Return the [X, Y] coordinate for the center point of the cell that contains the specified text.  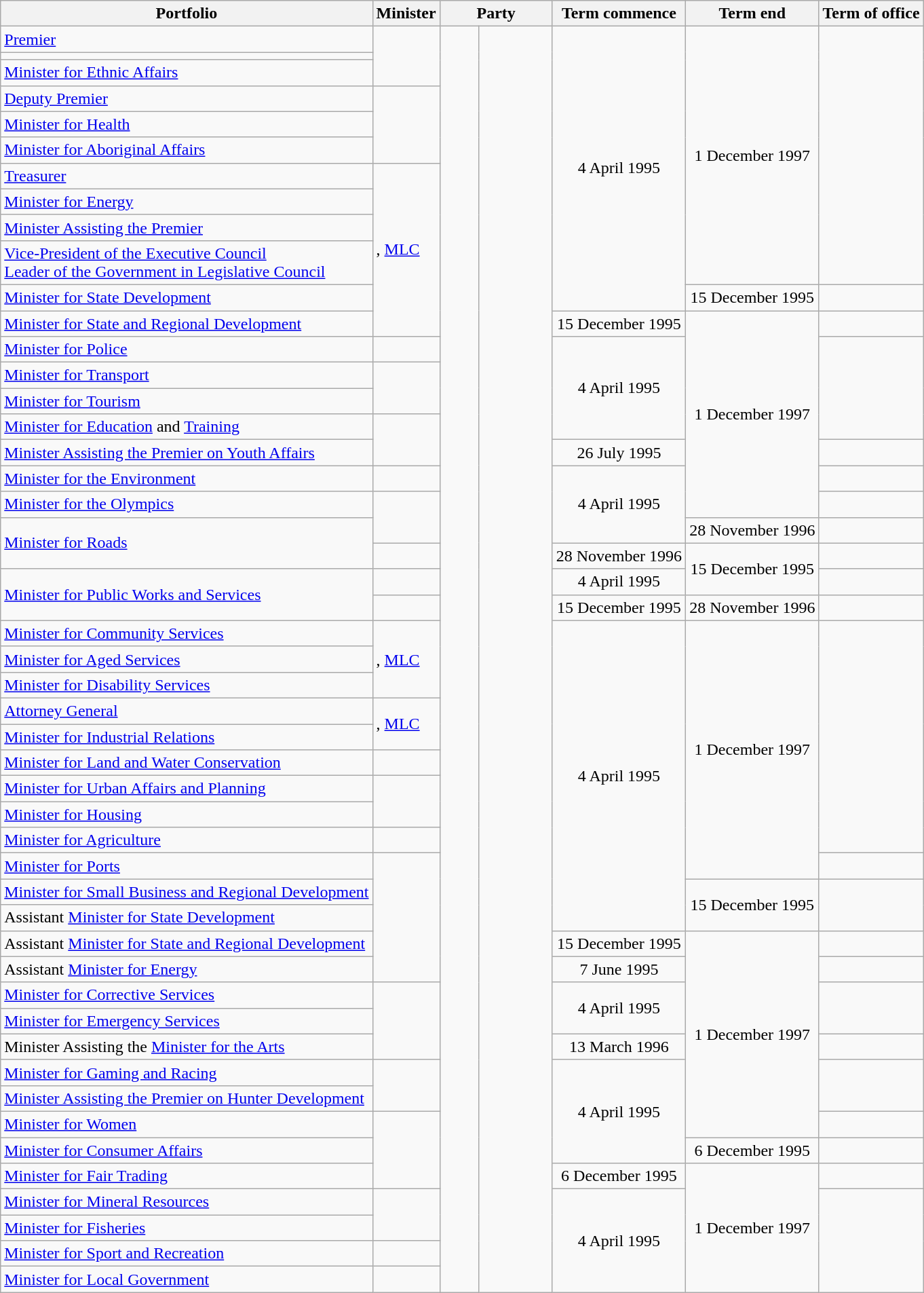
Minister for Health [187, 124]
7 June 1995 [619, 969]
Minister for Aboriginal Affairs [187, 150]
Minister for Small Business and Regional Development [187, 892]
Minister for Ethnic Affairs [187, 73]
Minister for the Environment [187, 479]
Minister for State Development [187, 297]
Minister for Fair Trading [187, 1176]
Minister for Energy [187, 202]
Portfolio [187, 14]
Assistant Minister for State Development [187, 918]
Minister for Emergency Services [187, 1021]
Minister for Police [187, 350]
Minister for Public Works and Services [187, 595]
Treasurer [187, 176]
Minister for Fisheries [187, 1228]
Minister Assisting the Minister for the Arts [187, 1047]
Minister for Disability Services [187, 685]
Minister Assisting the Premier [187, 227]
Minister for Local Government [187, 1279]
Term end [752, 14]
Minister for Urban Affairs and Planning [187, 789]
Minister Assisting the Premier on Youth Affairs [187, 453]
Vice-President of the Executive CouncilLeader of the Government in Legislative Council [187, 262]
Minister for Tourism [187, 401]
Party [496, 14]
Minister for Industrial Relations [187, 736]
Minister for Ports [187, 866]
Minister for Gaming and Racing [187, 1072]
Term commence [619, 14]
26 July 1995 [619, 453]
13 March 1996 [619, 1047]
Minister for Corrective Services [187, 995]
Minister Assisting the Premier on Hunter Development [187, 1098]
Assistant Minister for State and Regional Development [187, 943]
Minister for Women [187, 1124]
Minister for Consumer Affairs [187, 1150]
Minister for Land and Water Conservation [187, 763]
Attorney General [187, 711]
Minister for Housing [187, 814]
Minister for Aged Services [187, 659]
Minister for Roads [187, 543]
Minister for Sport and Recreation [187, 1254]
Deputy Premier [187, 98]
Assistant Minister for Energy [187, 969]
Minister for the Olympics [187, 504]
Minister for Agriculture [187, 840]
Minister for Transport [187, 375]
Minister [406, 14]
Minister for Education and Training [187, 427]
Premier [187, 39]
Minister for State and Regional Development [187, 324]
Term of office [871, 14]
Minister for Community Services [187, 633]
Minister for Mineral Resources [187, 1202]
